Detect which cell encompasses the target text, then output its [x, y] center coordinate. 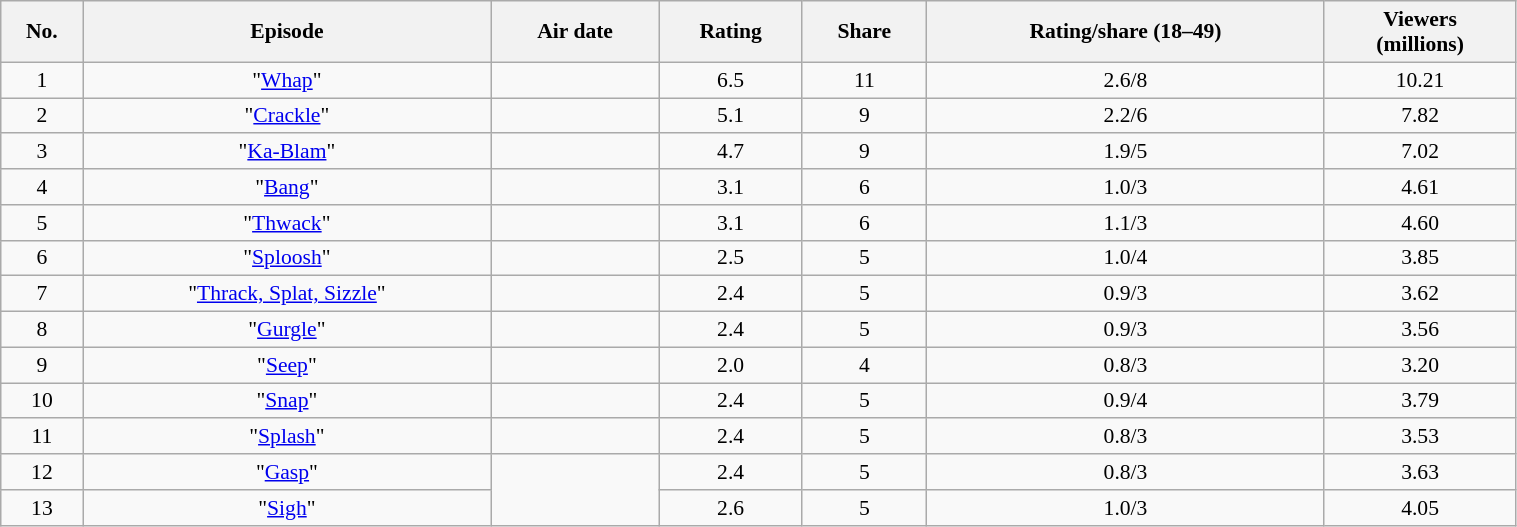
7.82 [1420, 116]
3.85 [1420, 258]
3.79 [1420, 401]
13 [42, 508]
4.61 [1420, 187]
10 [42, 401]
2.5 [730, 258]
3 [42, 152]
1 [42, 80]
2.6 [730, 508]
"Ka-Blam" [287, 152]
4.60 [1420, 223]
6.5 [730, 80]
12 [42, 472]
Air date [576, 32]
No. [42, 32]
4.7 [730, 152]
"Splash" [287, 437]
3.63 [1420, 472]
2.6/8 [1126, 80]
7 [42, 294]
"Seep" [287, 365]
3.56 [1420, 330]
3.62 [1420, 294]
"Gasp" [287, 472]
Episode [287, 32]
Rating [730, 32]
10.21 [1420, 80]
4.05 [1420, 508]
Share [864, 32]
"Crackle" [287, 116]
2.0 [730, 365]
1.1/3 [1126, 223]
8 [42, 330]
"Bang" [287, 187]
2.2/6 [1126, 116]
2 [42, 116]
7.02 [1420, 152]
"Thrack, Splat, Sizzle" [287, 294]
"Sploosh" [287, 258]
0.9/4 [1126, 401]
1.0/4 [1126, 258]
3.53 [1420, 437]
3.20 [1420, 365]
"Whap" [287, 80]
"Gurgle" [287, 330]
5.1 [730, 116]
Rating/share (18–49) [1126, 32]
"Sigh" [287, 508]
"Thwack" [287, 223]
Viewers(millions) [1420, 32]
"Snap" [287, 401]
1.9/5 [1126, 152]
